Return the (X, Y) coordinate for the center point of the cell that contains the specified text.  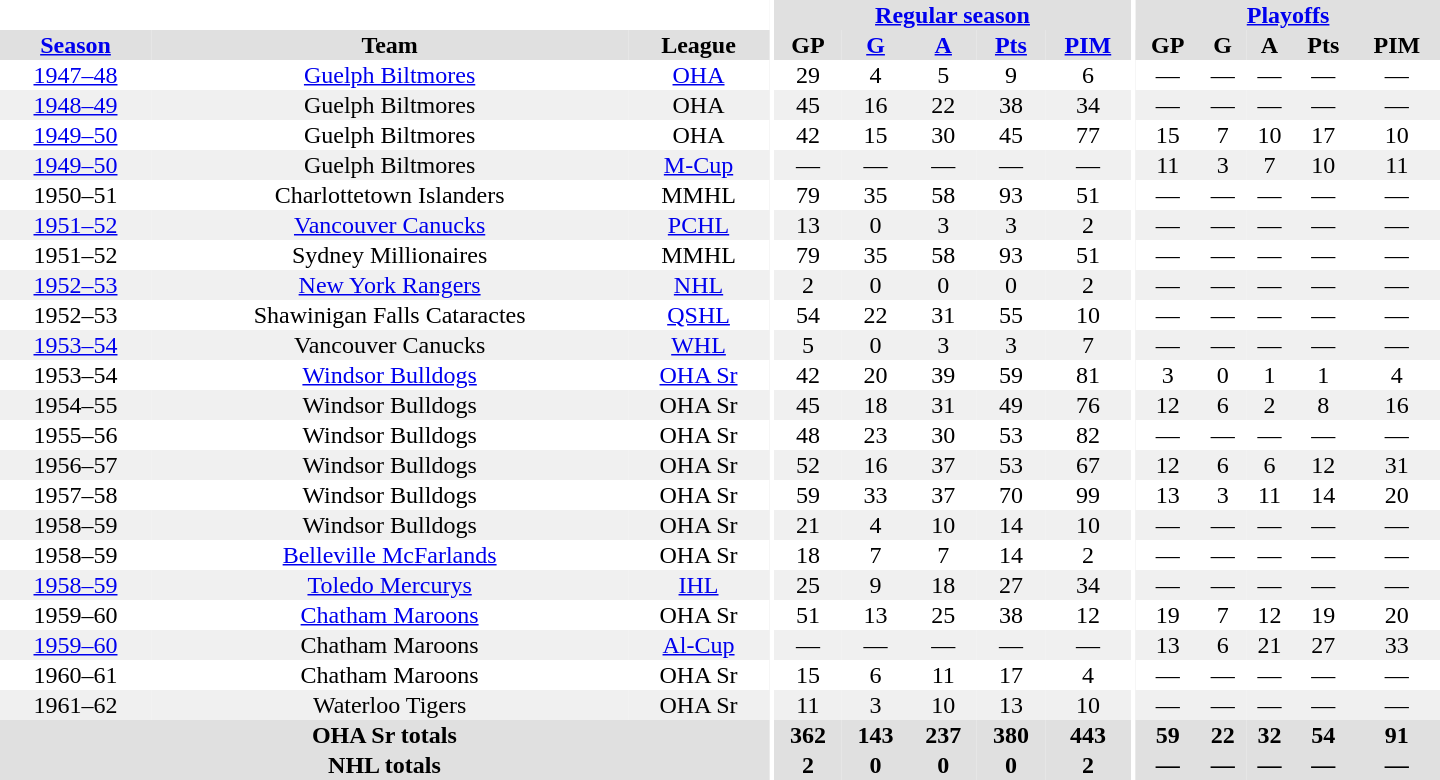
49 (1011, 405)
380 (1011, 735)
99 (1088, 495)
237 (943, 735)
Sydney Millionaires (390, 255)
362 (808, 735)
Season (76, 45)
70 (1011, 495)
77 (1088, 135)
143 (876, 735)
1955–56 (76, 435)
91 (1397, 735)
1957–58 (76, 495)
OHA Sr totals (384, 735)
NHL totals (384, 765)
PCHL (698, 225)
Charlottetown Islanders (390, 195)
23 (876, 435)
8 (1324, 405)
Belleville McFarlands (390, 555)
Toledo Mercurys (390, 585)
Team (390, 45)
76 (1088, 405)
1954–55 (76, 405)
1947–48 (76, 75)
Waterloo Tigers (390, 705)
32 (1270, 735)
WHL (698, 345)
39 (943, 375)
New York Rangers (390, 285)
Al-Cup (698, 645)
55 (1011, 315)
1950–51 (76, 195)
1961–62 (76, 705)
82 (1088, 435)
81 (1088, 375)
IHL (698, 585)
1960–61 (76, 675)
67 (1088, 465)
League (698, 45)
NHL (698, 285)
M-Cup (698, 165)
Shawinigan Falls Cataractes (390, 315)
48 (808, 435)
1948–49 (76, 105)
QSHL (698, 315)
Playoffs (1288, 15)
443 (1088, 735)
1956–57 (76, 465)
52 (808, 465)
29 (808, 75)
Regular season (952, 15)
